Provide the (X, Y) coordinate of the cell's center where the given text is located.  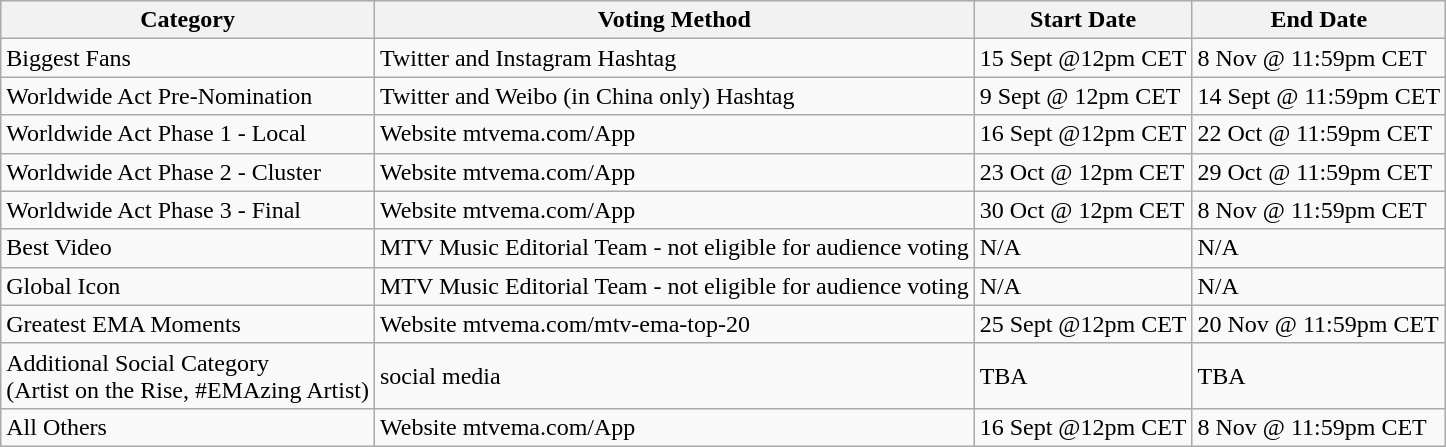
30 Oct @ 12pm CET (1083, 210)
29 Oct @ 11:59pm CET (1319, 172)
14 Sept @ 11:59pm CET (1319, 96)
social media (674, 376)
All Others (188, 427)
Worldwide Act Phase 3 - Final (188, 210)
Start Date (1083, 20)
Worldwide Act Phase 2 - Cluster (188, 172)
End Date (1319, 20)
Worldwide Act Phase 1 - Local (188, 134)
9 Sept @ 12pm CET (1083, 96)
Twitter and Weibo (in China only) Hashtag (674, 96)
Biggest Fans (188, 58)
Best Video (188, 248)
Greatest EMA Moments (188, 324)
Worldwide Act Pre-Nomination (188, 96)
Category (188, 20)
20 Nov @ 11:59pm CET (1319, 324)
Website mtvema.com/mtv-ema-top-20 (674, 324)
25 Sept @12pm CET (1083, 324)
Additional Social Category (Artist on the Rise, #EMAzing Artist) (188, 376)
23 Oct @ 12pm CET (1083, 172)
22 Oct @ 11:59pm CET (1319, 134)
Twitter and Instagram Hashtag (674, 58)
15 Sept @12pm CET (1083, 58)
Voting Method (674, 20)
Global Icon (188, 286)
